Provide the (x, y) coordinate of the cell's center where the given text is located.  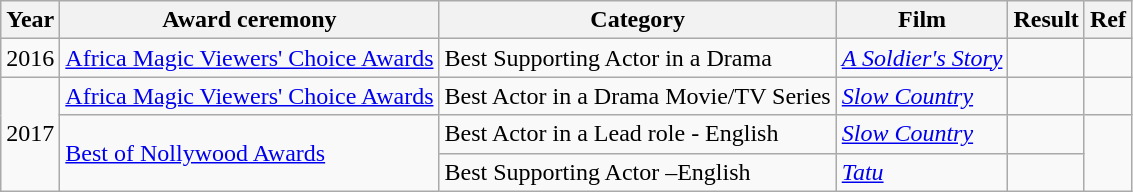
A Soldier's Story (922, 58)
Best of Nollywood Awards (250, 153)
2017 (30, 134)
Tatu (922, 172)
Year (30, 20)
Film (922, 20)
Best Actor in a Lead role - English (638, 134)
Best Supporting Actor –English (638, 172)
Award ceremony (250, 20)
Best Actor in a Drama Movie/TV Series (638, 96)
2016 (30, 58)
Best Supporting Actor in a Drama (638, 58)
Ref (1108, 20)
Category (638, 20)
Result (1046, 20)
